Return the (X, Y) coordinate for the center point of the cell that contains the specified text.  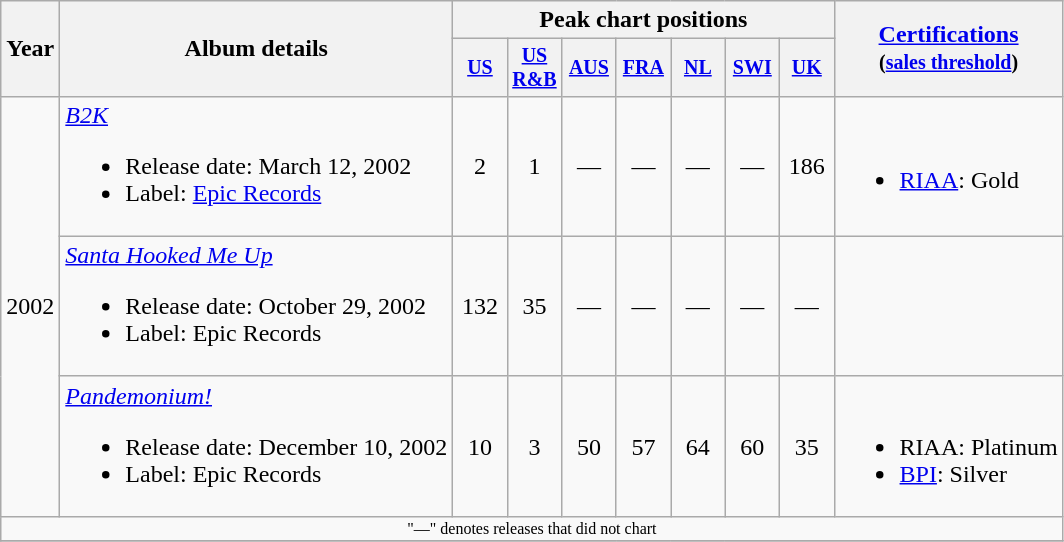
64 (698, 446)
3 (534, 446)
50 (589, 446)
Year (30, 49)
60 (752, 446)
RIAA: Gold (948, 166)
57 (643, 446)
B2KRelease date: March 12, 2002Label: Epic Records (256, 166)
NL (698, 68)
2 (480, 166)
US R&B (534, 68)
"—" denotes releases that did not chart (532, 528)
Certifications(sales threshold) (948, 49)
Album details (256, 49)
Peak chart positions (644, 20)
US (480, 68)
SWI (752, 68)
132 (480, 306)
Santa Hooked Me UpRelease date: October 29, 2002Label: Epic Records (256, 306)
Pandemonium!Release date: December 10, 2002Label: Epic Records (256, 446)
2002 (30, 306)
FRA (643, 68)
AUS (589, 68)
186 (807, 166)
10 (480, 446)
1 (534, 166)
UK (807, 68)
RIAA: PlatinumBPI: Silver (948, 446)
